Capture the cell that displays the provided text and extract its (X, Y) central coordinate. 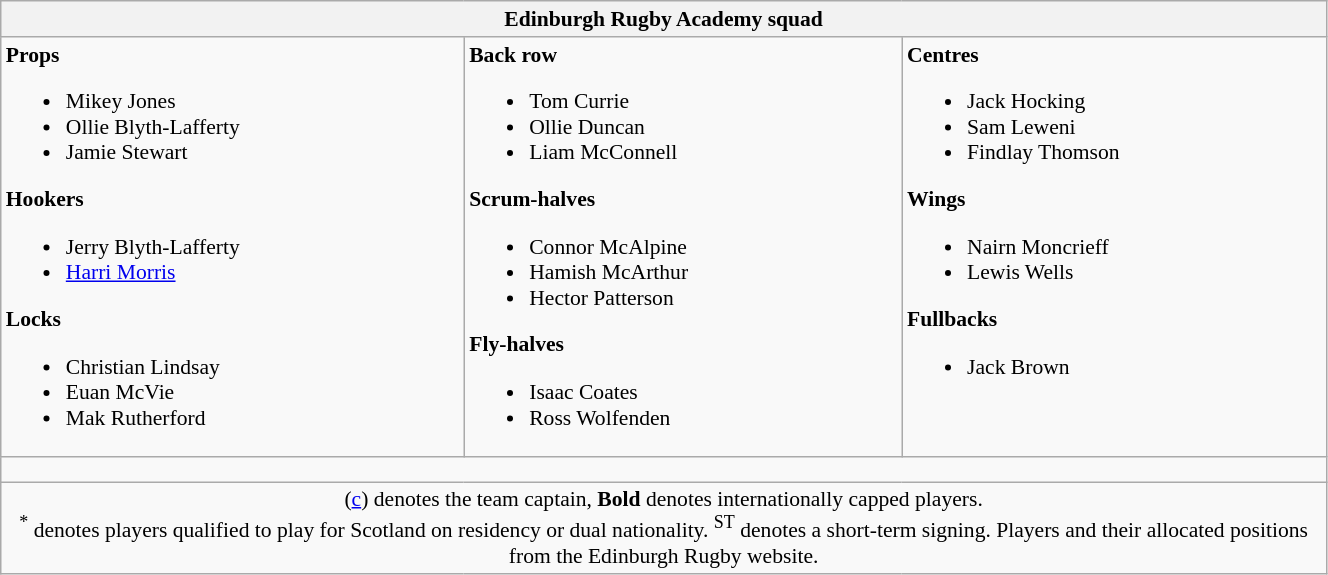
Back row Tom Currie Ollie Duncan Liam McConnellScrum-halves Connor McAlpine Hamish McArthur Hector PattersonFly-halves Isaac Coates Ross Wolfenden (683, 247)
Props Mikey Jones Ollie Blyth-Lafferty Jamie StewartHookers Jerry Blyth-Lafferty Harri MorrisLocks Christian Lindsay Euan McVie Mak Rutherford (232, 247)
Edinburgh Rugby Academy squad (664, 19)
Centres Jack Hocking Sam Leweni Findlay ThomsonWings Nairn Moncrieff Lewis WellsFullbacks Jack Brown (1114, 247)
